Search for the cell housing the specified text and yield its (x, y) center coordinate. 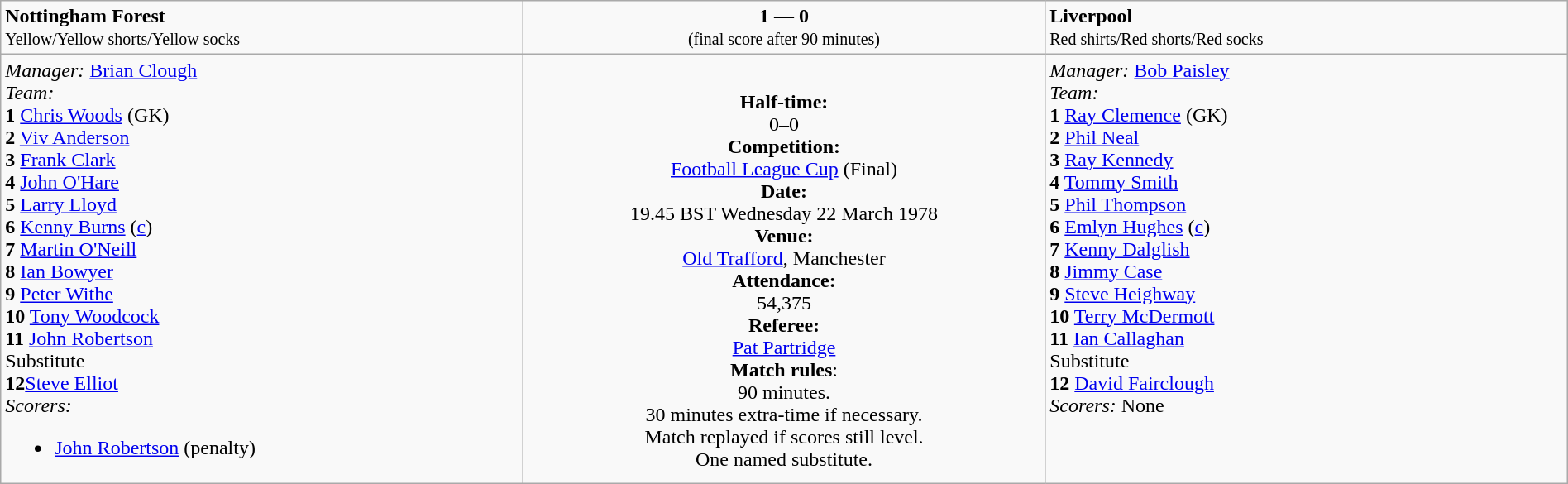
LiverpoolRed shirts/Red shorts/Red socks (1307, 28)
1 — 0(final score after 90 minutes) (784, 28)
Nottingham ForestYellow/Yellow shorts/Yellow socks (262, 28)
